Extract the [x, y] coordinate from the center of the cell holding the provided text.  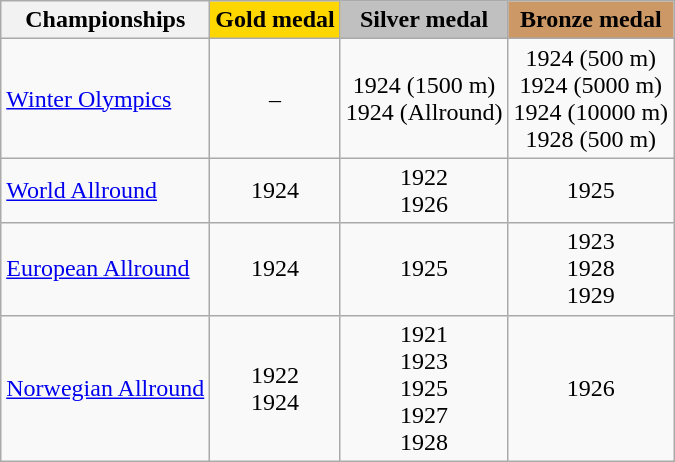
Silver medal [424, 20]
Winter Olympics [106, 98]
1926 [591, 388]
World Allround [106, 190]
Championships [106, 20]
1922 1926 [424, 190]
– [275, 98]
Gold medal [275, 20]
1924 (500 m) 1924 (5000 m) 1924 (10000 m) 1928 (500 m) [591, 98]
European Allround [106, 269]
1921 1923 1925 1927 1928 [424, 388]
1922 1924 [275, 388]
1923 1928 1929 [591, 269]
1924 (1500 m) 1924 (Allround) [424, 98]
Norwegian Allround [106, 388]
Bronze medal [591, 20]
